Scan for the cell matching the given text and deliver its [x, y] coordinate at center. 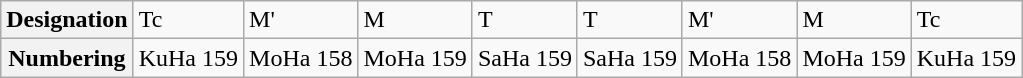
Designation [67, 20]
Numbering [67, 58]
